Capture the cell that displays the provided text and extract its [X, Y] central coordinate. 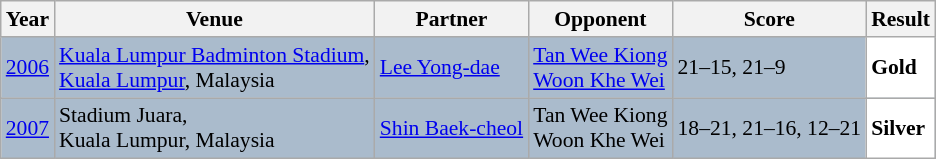
Opponent [600, 19]
Year [28, 19]
Result [900, 19]
2006 [28, 68]
Kuala Lumpur Badminton Stadium,Kuala Lumpur, Malaysia [214, 68]
2007 [28, 128]
Score [770, 19]
Venue [214, 19]
18–21, 21–16, 12–21 [770, 128]
Partner [452, 19]
Stadium Juara,Kuala Lumpur, Malaysia [214, 128]
21–15, 21–9 [770, 68]
Gold [900, 68]
Lee Yong-dae [452, 68]
Shin Baek-cheol [452, 128]
Silver [900, 128]
